Find where the given text appears and provide that cell's center as (x, y) coordinate. 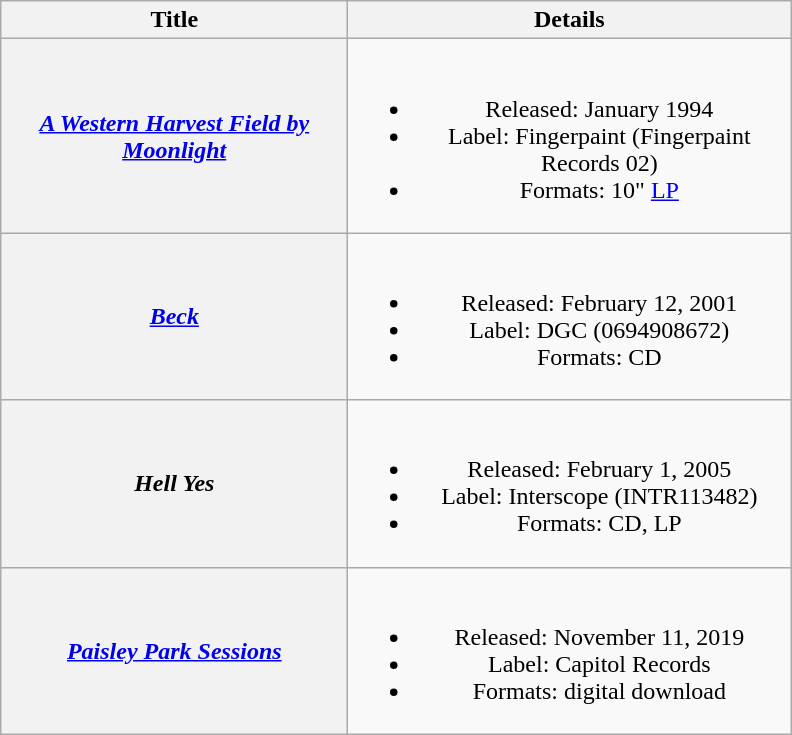
Details (570, 20)
A Western Harvest Field by Moonlight (174, 136)
Hell Yes (174, 484)
Released: November 11, 2019Label: Capitol Records Formats: digital download (570, 650)
Paisley Park Sessions (174, 650)
Title (174, 20)
Released: February 1, 2005Label: Interscope (INTR113482)Formats: CD, LP (570, 484)
Released: January 1994Label: Fingerpaint (Fingerpaint Records 02)Formats: 10" LP (570, 136)
Released: February 12, 2001Label: DGC (0694908672)Formats: CD (570, 316)
Beck (174, 316)
